Identify which cell holds the provided text, then report its (X, Y) central coordinate. 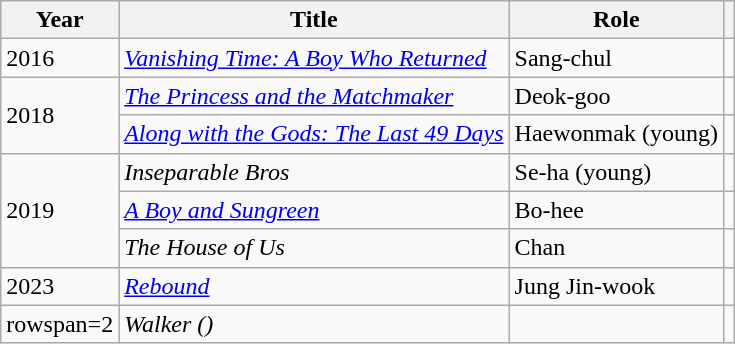
Walker () (314, 324)
Jung Jin-wook (616, 286)
A Boy and Sungreen (314, 210)
2016 (60, 58)
Se-ha (young) (616, 172)
2019 (60, 210)
Along with the Gods: The Last 49 Days (314, 134)
The Princess and the Matchmaker (314, 96)
Chan (616, 248)
2018 (60, 115)
Bo-hee (616, 210)
Role (616, 20)
2023 (60, 286)
Vanishing Time: A Boy Who Returned (314, 58)
The House of Us (314, 248)
Sang-chul (616, 58)
Deok-goo (616, 96)
Title (314, 20)
Year (60, 20)
rowspan=2 (60, 324)
Haewonmak (young) (616, 134)
Rebound (314, 286)
Inseparable Bros (314, 172)
